Extract the (X, Y) coordinate from the center of the cell holding the provided text.  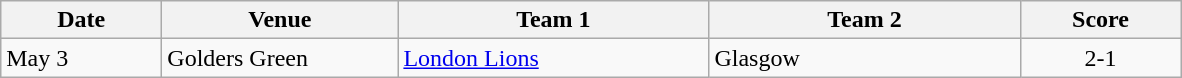
May 3 (82, 58)
Date (82, 20)
Score (1100, 20)
London Lions (554, 58)
Golders Green (280, 58)
2-1 (1100, 58)
Venue (280, 20)
Team 1 (554, 20)
Glasgow (864, 58)
Team 2 (864, 20)
